From the cell containing the given text, extract its center point as (X, Y) coordinate. 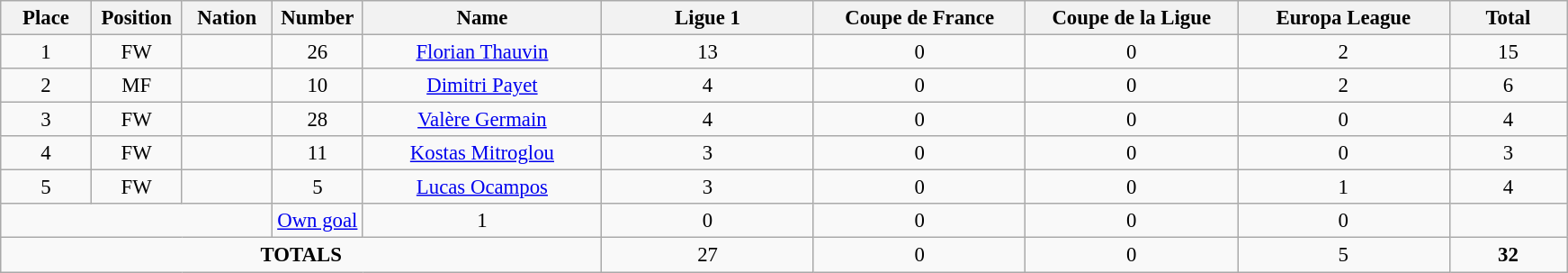
Coupe de la Ligue (1132, 18)
10 (318, 86)
Kostas Mitroglou (482, 153)
26 (318, 52)
Europa League (1344, 18)
28 (318, 120)
Lucas Ocampos (482, 187)
15 (1508, 52)
Name (482, 18)
13 (708, 52)
MF (137, 86)
Total (1508, 18)
Ligue 1 (708, 18)
TOTALS (301, 255)
6 (1508, 86)
Florian Thauvin (482, 52)
11 (318, 153)
Own goal (318, 221)
32 (1508, 255)
Valère Germain (482, 120)
Place (47, 18)
Coupe de France (919, 18)
Number (318, 18)
Position (137, 18)
27 (708, 255)
Nation (227, 18)
Dimitri Payet (482, 86)
